Detect which cell encompasses the target text, then output its [X, Y] center coordinate. 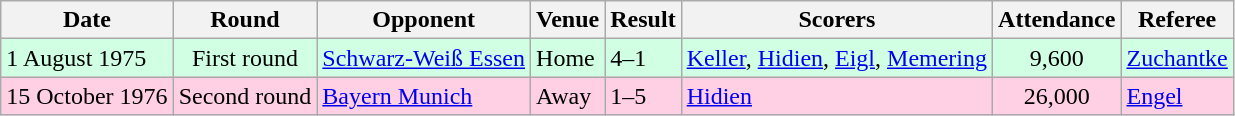
Keller, Hidien, Eigl, Memering [836, 58]
Round [245, 20]
Engel [1177, 96]
Result [643, 20]
Opponent [424, 20]
9,600 [1057, 58]
Zuchantke [1177, 58]
Scorers [836, 20]
First round [245, 58]
Home [568, 58]
Bayern Munich [424, 96]
Hidien [836, 96]
Date [87, 20]
Second round [245, 96]
Attendance [1057, 20]
1 August 1975 [87, 58]
Away [568, 96]
Schwarz-Weiß Essen [424, 58]
Venue [568, 20]
26,000 [1057, 96]
1–5 [643, 96]
15 October 1976 [87, 96]
Referee [1177, 20]
4–1 [643, 58]
